Provide the [x, y] coordinate of the cell's center where the given text is located.  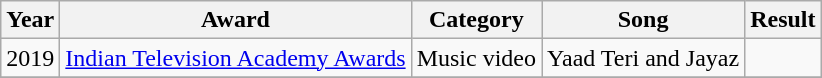
2019 [30, 58]
Indian Television Academy Awards [236, 58]
Result [783, 20]
Yaad Teri and Jayaz [644, 58]
Music video [476, 58]
Year [30, 20]
Song [644, 20]
Category [476, 20]
Award [236, 20]
